Scan for the cell matching the given text and deliver its [x, y] coordinate at center. 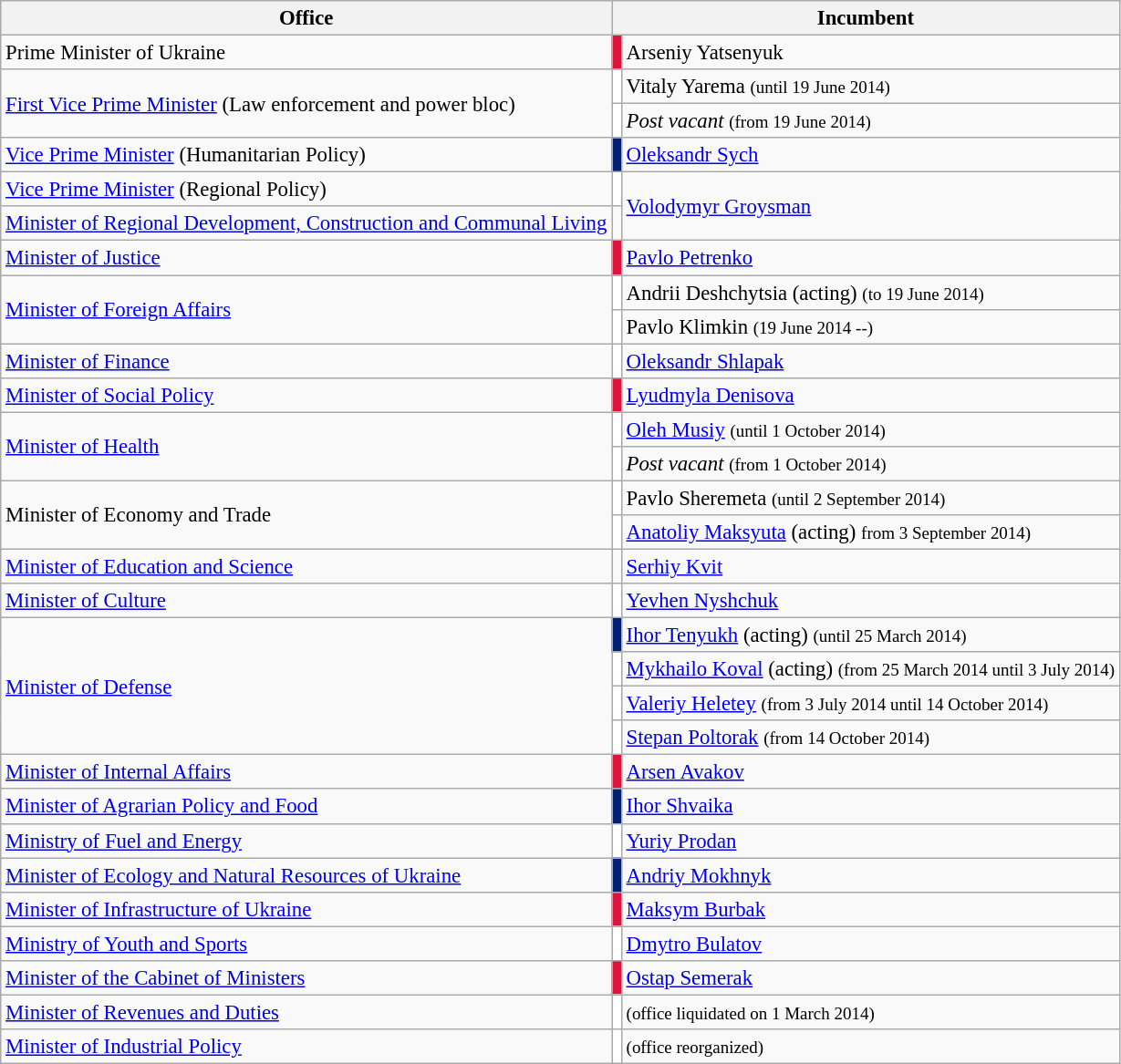
Andriy Mokhnyk [870, 875]
Vice Prime Minister (Humanitarian Policy) [306, 155]
Minister of Defense [306, 687]
Minister of the Cabinet of Ministers [306, 978]
Minister of Regional Development, Construction and Communal Living [306, 223]
Pavlo Sheremeta (until 2 September 2014) [870, 498]
Oleksandr Sych [870, 155]
Minister of Justice [306, 258]
Mykhailo Koval (acting) (from 25 March 2014 until 3 July 2014) [870, 669]
Ihor Shvaika [870, 807]
First Vice Prime Minister (Law enforcement and power bloc) [306, 104]
Minister of Industrial Policy [306, 1047]
Prime Minister of Ukraine [306, 53]
Minister of Ecology and Natural Resources of Ukraine [306, 875]
Minister of Finance [306, 361]
Stepan Poltorak (from 14 October 2014) [870, 738]
Ihor Tenyukh (acting) (until 25 March 2014) [870, 635]
Oleksandr Shlapak [870, 361]
Office [306, 18]
Arseniy Yatsenyuk [870, 53]
Arsen Avakov [870, 772]
Yevhen Nyshchuk [870, 601]
Vice Prime Minister (Regional Policy) [306, 190]
Ministry of Youth and Sports [306, 944]
Pavlo Klimkin (19 June 2014 --) [870, 326]
Minister of Internal Affairs [306, 772]
Ministry of Fuel and Energy [306, 841]
Maksym Burbak [870, 909]
Post vacant (from 1 October 2014) [870, 464]
Andrii Deshchytsia (acting) (to 19 June 2014) [870, 293]
Minister of Economy and Trade [306, 514]
Ostap Semerak [870, 978]
(office reorganized) [870, 1047]
Yuriy Prodan [870, 841]
Lyudmyla Denisova [870, 395]
Incumbent [867, 18]
Oleh Musiy (until 1 October 2014) [870, 429]
Dmytro Bulatov [870, 944]
Volodymyr Groysman [870, 206]
Minister of Revenues and Duties [306, 1012]
Minister of Foreign Affairs [306, 310]
Minister of Culture [306, 601]
Minister of Social Policy [306, 395]
Post vacant (from 19 June 2014) [870, 121]
Pavlo Petrenko [870, 258]
Minister of Infrastructure of Ukraine [306, 909]
Valeriy Heletey (from 3 July 2014 until 14 October 2014) [870, 704]
Minister of Agrarian Policy and Food [306, 807]
Minister of Education and Science [306, 566]
(office liquidated on 1 March 2014) [870, 1012]
Anatoliy Maksyuta (acting) from 3 September 2014) [870, 532]
Minister of Health [306, 447]
Vitaly Yarema (until 19 June 2014) [870, 87]
Serhiy Kvit [870, 566]
